Search for the cell housing the specified text and yield its (x, y) center coordinate. 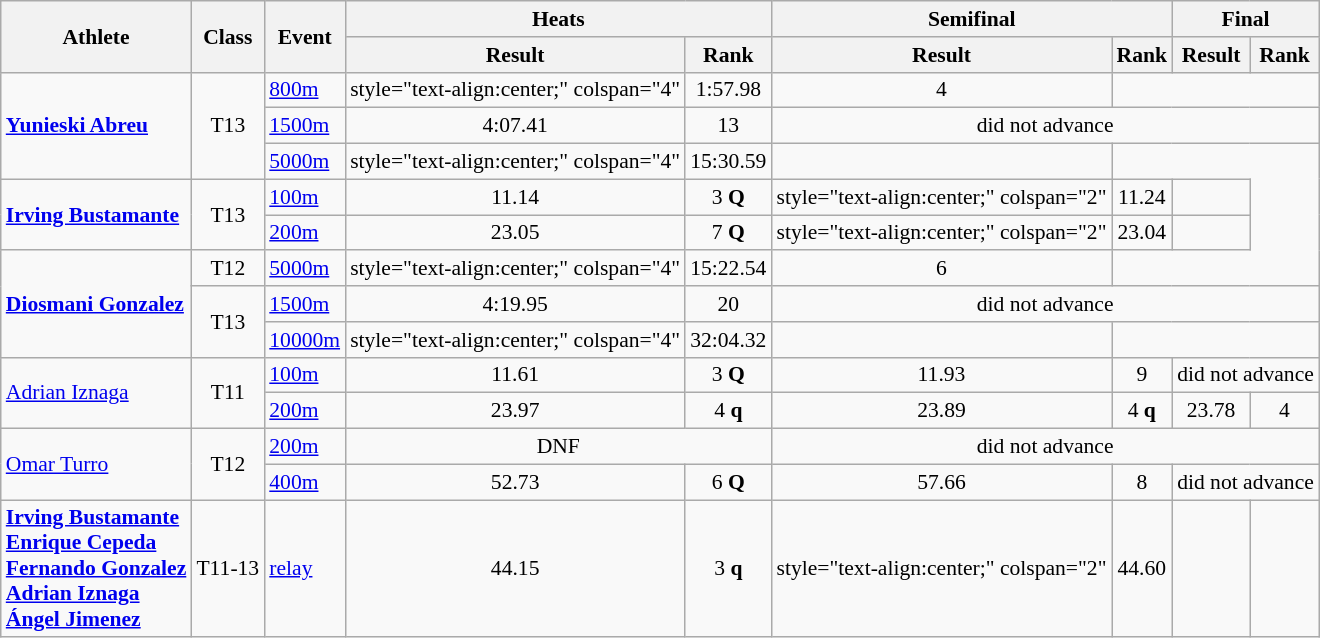
11.93 (941, 375)
11.61 (515, 375)
relay (304, 569)
44.15 (515, 569)
T11 (228, 392)
6 (941, 269)
4:07.41 (515, 126)
15:22.54 (728, 269)
9 (1142, 375)
44.60 (1142, 569)
Omar Turro (96, 464)
Final (1246, 19)
800m (304, 90)
13 (728, 126)
11.24 (1142, 197)
7 Q (728, 233)
Athlete (96, 36)
6 Q (728, 482)
DNF (558, 447)
Heats (558, 19)
Class (228, 36)
1:57.98 (728, 90)
20 (728, 304)
Diosmani Gonzalez (96, 304)
Yunieski Abreu (96, 126)
Semifinal (972, 19)
10000m (304, 340)
Irving Bustamante Enrique Cepeda Fernando Gonzalez Adrian Iznaga Ángel Jimenez (96, 569)
11.14 (515, 197)
23.05 (515, 233)
T11-13 (228, 569)
8 (1142, 482)
3 q (728, 569)
23.97 (515, 411)
32:04.32 (728, 340)
Event (304, 36)
4:19.95 (515, 304)
15:30.59 (728, 162)
400m (304, 482)
Adrian Iznaga (96, 392)
23.89 (941, 411)
23.04 (1142, 233)
52.73 (515, 482)
Irving Bustamante (96, 214)
23.78 (1211, 411)
57.66 (941, 482)
